Return the (x, y) coordinate for the center point of the cell that contains the specified text.  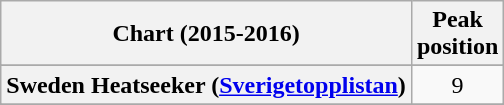
Peakposition (457, 34)
Sweden Heatseeker (Sverigetopplistan) (206, 85)
9 (457, 85)
Chart (2015-2016) (206, 34)
